Return (x, y) of the center of cell containing provided text 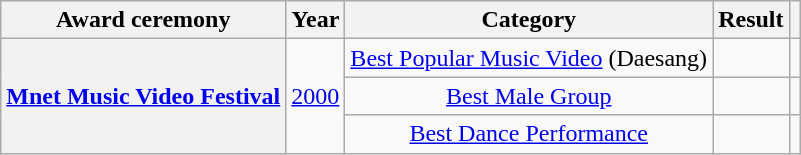
Result (751, 20)
Category (529, 20)
Award ceremony (144, 20)
2000 (316, 96)
Best Dance Performance (529, 134)
Mnet Music Video Festival (144, 96)
Best Male Group (529, 96)
Best Popular Music Video (Daesang) (529, 58)
Year (316, 20)
